Output the [x, y] coordinate of the center of the cell containing the given text.  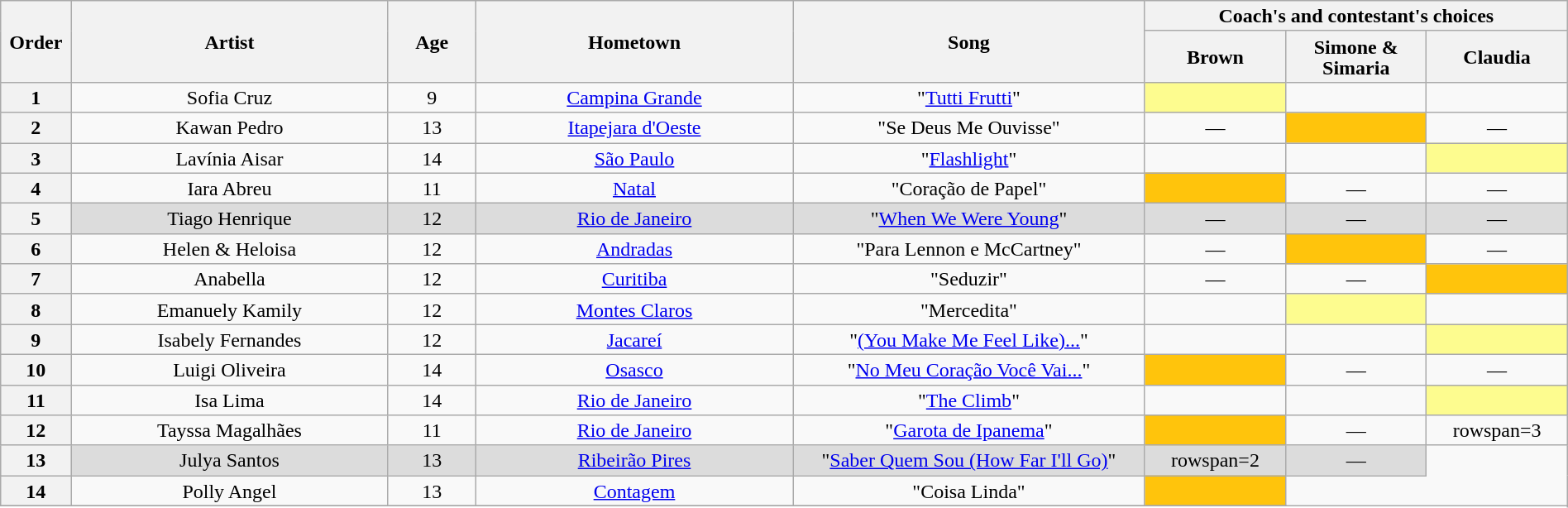
"Para Lennon e McCartney" [969, 248]
Anabella [230, 280]
Ribeirão Pires [633, 460]
6 [36, 248]
Jacareí [633, 339]
Helen & Heloisa [230, 248]
3 [36, 157]
10 [36, 369]
Julya Santos [230, 460]
Claudia [1497, 56]
"Seduzir" [969, 280]
8 [36, 309]
Artist [230, 41]
7 [36, 280]
Natal [633, 189]
Isabely Fernandes [230, 339]
Montes Claros [633, 309]
"Mercedita" [969, 309]
"Garota de Ipanema" [969, 430]
Lavínia Aisar [230, 157]
5 [36, 218]
São Paulo [633, 157]
Tiago Henrique [230, 218]
"Se Deus Me Ouvisse" [969, 127]
rowspan=2 [1215, 460]
"When We Were Young" [969, 218]
Iara Abreu [230, 189]
Song [969, 41]
Brown [1215, 56]
Age [432, 41]
Tayssa Magalhães [230, 430]
"Flashlight" [969, 157]
1 [36, 98]
Itapejara d'Oeste [633, 127]
"The Climb" [969, 400]
Luigi Oliveira [230, 369]
Kawan Pedro [230, 127]
Coach's and contestant's choices [1356, 17]
Sofia Cruz [230, 98]
"Coração de Papel" [969, 189]
Campina Grande [633, 98]
"Tutti Frutti" [969, 98]
Emanuely Kamily [230, 309]
Simone & Simaria [1356, 56]
Order [36, 41]
Polly Angel [230, 491]
Hometown [633, 41]
"No Meu Coração Você Vai..." [969, 369]
"Saber Quem Sou (How Far I'll Go)" [969, 460]
Osasco [633, 369]
2 [36, 127]
"Coisa Linda" [969, 491]
Isa Lima [230, 400]
Andradas [633, 248]
Contagem [633, 491]
"(You Make Me Feel Like)..." [969, 339]
Curitiba [633, 280]
4 [36, 189]
rowspan=3 [1497, 430]
